Pinpoint the cell where the given text exists, returning its [X, Y] midpoint coordinate. 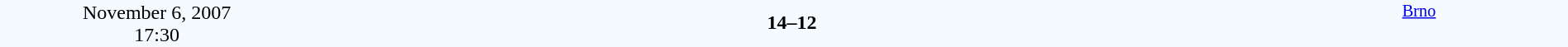
November 6, 200717:30 [157, 23]
14–12 [791, 22]
Brno [1419, 23]
